Output the (X, Y) coordinate of the center of the cell containing the given text.  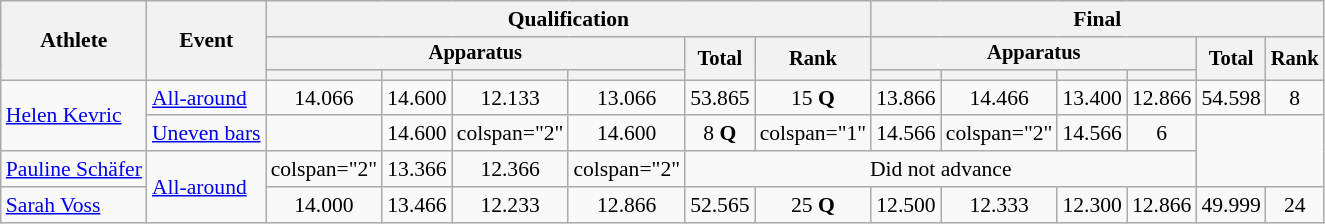
Pauline Schäfer (74, 169)
15 Q (814, 98)
Final (1097, 19)
25 Q (814, 205)
12.233 (510, 205)
14.000 (324, 205)
14.066 (324, 98)
6 (1162, 134)
53.865 (720, 98)
24 (1295, 205)
13.466 (416, 205)
49.999 (1230, 205)
8 (1295, 98)
8 Q (720, 134)
54.598 (1230, 98)
colspan="1" (814, 134)
Qualification (569, 19)
14.466 (1000, 98)
Uneven bars (206, 134)
13.066 (626, 98)
13.400 (1092, 98)
13.366 (416, 169)
52.565 (720, 205)
12.500 (906, 205)
Athlete (74, 40)
12.133 (510, 98)
13.866 (906, 98)
Event (206, 40)
Helen Kevric (74, 116)
Sarah Voss (74, 205)
12.300 (1092, 205)
12.333 (1000, 205)
Did not advance (940, 169)
12.366 (510, 169)
